Find where the given text appears and provide that cell's center as [x, y] coordinate. 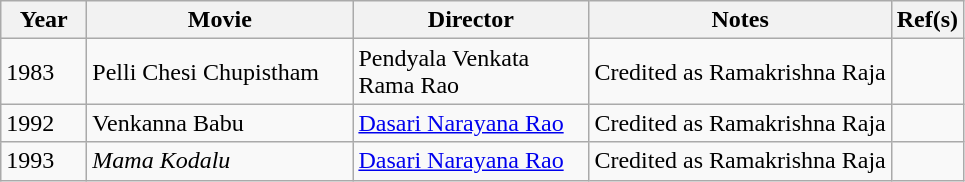
1992 [44, 123]
Venkanna Babu [220, 123]
Ref(s) [927, 20]
Notes [740, 20]
Pelli Chesi Chupistham [220, 72]
1993 [44, 161]
Pendyala Venkata Rama Rao [471, 72]
1983 [44, 72]
Year [44, 20]
Movie [220, 20]
Director [471, 20]
Mama Kodalu [220, 161]
